Identify which cell holds the provided text, then report its [X, Y] central coordinate. 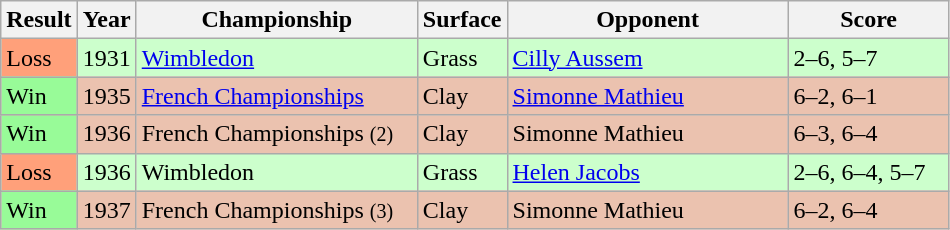
1931 [106, 58]
French Championships (2) [276, 134]
French Championships (3) [276, 210]
Year [106, 20]
2–6, 5–7 [868, 58]
1935 [106, 96]
Opponent [648, 20]
6–3, 6–4 [868, 134]
French Championships [276, 96]
Surface [462, 20]
6–2, 6–1 [868, 96]
Result [39, 20]
1937 [106, 210]
Championship [276, 20]
Cilly Aussem [648, 58]
2–6, 6–4, 5–7 [868, 172]
6–2, 6–4 [868, 210]
Helen Jacobs [648, 172]
Score [868, 20]
